Detect which cell encompasses the target text, then output its (x, y) center coordinate. 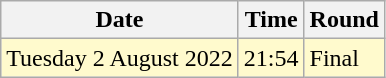
21:54 (271, 58)
Final (344, 58)
Date (120, 20)
Round (344, 20)
Time (271, 20)
Tuesday 2 August 2022 (120, 58)
